Return [X, Y] of the center of cell containing provided text 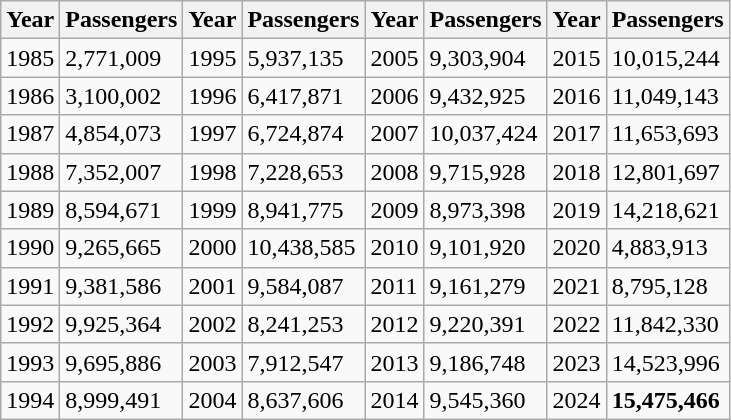
7,352,007 [122, 172]
2008 [394, 172]
9,186,748 [486, 362]
8,241,253 [304, 324]
9,101,920 [486, 248]
8,594,671 [122, 210]
9,584,087 [304, 286]
2009 [394, 210]
9,381,586 [122, 286]
8,795,128 [668, 286]
2000 [212, 248]
1988 [30, 172]
8,941,775 [304, 210]
11,049,143 [668, 96]
1997 [212, 134]
2011 [394, 286]
2023 [576, 362]
9,695,886 [122, 362]
9,545,360 [486, 400]
2006 [394, 96]
1986 [30, 96]
2024 [576, 400]
1987 [30, 134]
6,724,874 [304, 134]
1998 [212, 172]
2002 [212, 324]
1994 [30, 400]
1985 [30, 58]
9,432,925 [486, 96]
14,218,621 [668, 210]
1995 [212, 58]
15,475,466 [668, 400]
5,937,135 [304, 58]
1999 [212, 210]
10,015,244 [668, 58]
9,303,904 [486, 58]
2017 [576, 134]
9,220,391 [486, 324]
1992 [30, 324]
2010 [394, 248]
2019 [576, 210]
2021 [576, 286]
1989 [30, 210]
2001 [212, 286]
7,912,547 [304, 362]
1993 [30, 362]
9,265,665 [122, 248]
2014 [394, 400]
3,100,002 [122, 96]
6,417,871 [304, 96]
9,925,364 [122, 324]
9,161,279 [486, 286]
4,883,913 [668, 248]
8,637,606 [304, 400]
4,854,073 [122, 134]
10,438,585 [304, 248]
2020 [576, 248]
2003 [212, 362]
2015 [576, 58]
8,999,491 [122, 400]
14,523,996 [668, 362]
2018 [576, 172]
2004 [212, 400]
2016 [576, 96]
2005 [394, 58]
7,228,653 [304, 172]
2,771,009 [122, 58]
11,653,693 [668, 134]
10,037,424 [486, 134]
2012 [394, 324]
2022 [576, 324]
9,715,928 [486, 172]
2013 [394, 362]
12,801,697 [668, 172]
2007 [394, 134]
1996 [212, 96]
11,842,330 [668, 324]
1990 [30, 248]
1991 [30, 286]
8,973,398 [486, 210]
